For the text-containing cell, return its midpoint in (X, Y) coordinate format. 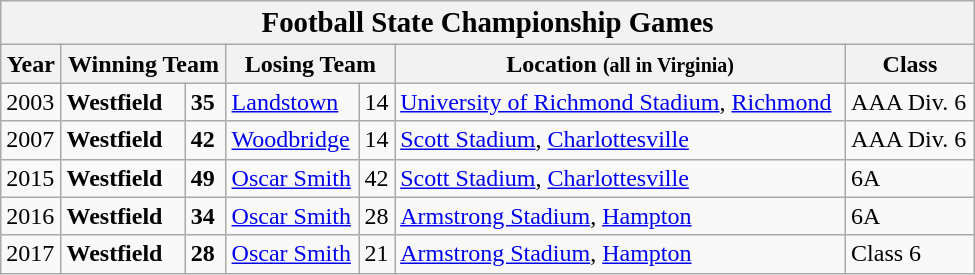
49 (206, 178)
2015 (31, 178)
Class 6 (910, 254)
Year (31, 64)
Losing Team (310, 64)
Winning Team (144, 64)
Woodbridge (292, 140)
Landstown (292, 102)
Class (910, 64)
Location (all in Virginia) (620, 64)
2003 (31, 102)
34 (206, 216)
University of Richmond Stadium, Richmond (620, 102)
2007 (31, 140)
2017 (31, 254)
21 (377, 254)
2016 (31, 216)
35 (206, 102)
Football State Championship Games (488, 23)
